Return (X, Y) of the center of cell containing provided text 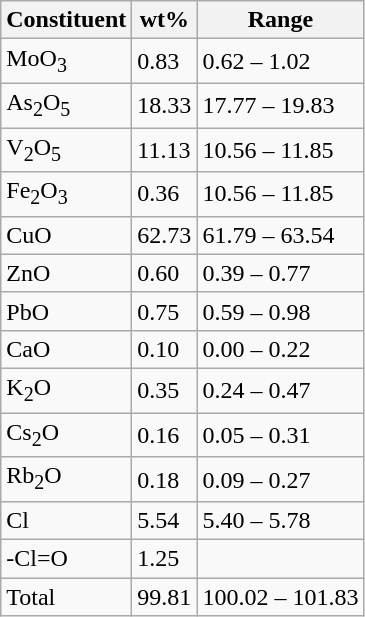
Constituent (66, 20)
Range (280, 20)
0.10 (164, 349)
0.62 – 1.02 (280, 61)
11.13 (164, 150)
0.59 – 0.98 (280, 311)
0.16 (164, 435)
1.25 (164, 559)
61.79 – 63.54 (280, 235)
wt% (164, 20)
0.75 (164, 311)
0.60 (164, 273)
Cl (66, 520)
0.39 – 0.77 (280, 273)
0.18 (164, 479)
0.05 – 0.31 (280, 435)
As2O5 (66, 105)
5.40 – 5.78 (280, 520)
17.77 – 19.83 (280, 105)
V2O5 (66, 150)
0.36 (164, 194)
100.02 – 101.83 (280, 597)
99.81 (164, 597)
5.54 (164, 520)
18.33 (164, 105)
Rb2O (66, 479)
K2O (66, 390)
PbO (66, 311)
0.83 (164, 61)
0.09 – 0.27 (280, 479)
Cs2O (66, 435)
CuO (66, 235)
MoO3 (66, 61)
CaO (66, 349)
-Cl=O (66, 559)
Total (66, 597)
ZnO (66, 273)
0.00 – 0.22 (280, 349)
Fe2O3 (66, 194)
0.24 – 0.47 (280, 390)
62.73 (164, 235)
0.35 (164, 390)
